Find where the given text appears and provide that cell's center as (x, y) coordinate. 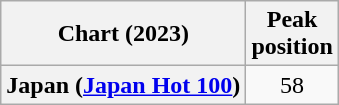
Japan (Japan Hot 100) (124, 85)
58 (292, 85)
Chart (2023) (124, 34)
Peakposition (292, 34)
